Identify which cell holds the provided text, then report its [x, y] central coordinate. 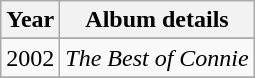
The Best of Connie [157, 58]
Year [30, 20]
2002 [30, 58]
Album details [157, 20]
